Locate the cell with the specified text and output its (X, Y) center coordinate. 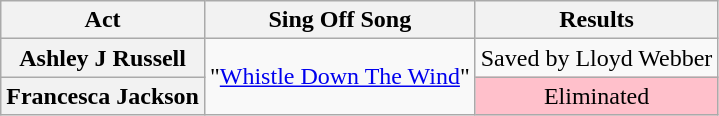
Act (103, 20)
Ashley J Russell (103, 58)
Eliminated (596, 96)
Sing Off Song (340, 20)
Results (596, 20)
Francesca Jackson (103, 96)
"Whistle Down The Wind" (340, 77)
Saved by Lloyd Webber (596, 58)
